Return (X, Y) of the center of cell containing provided text 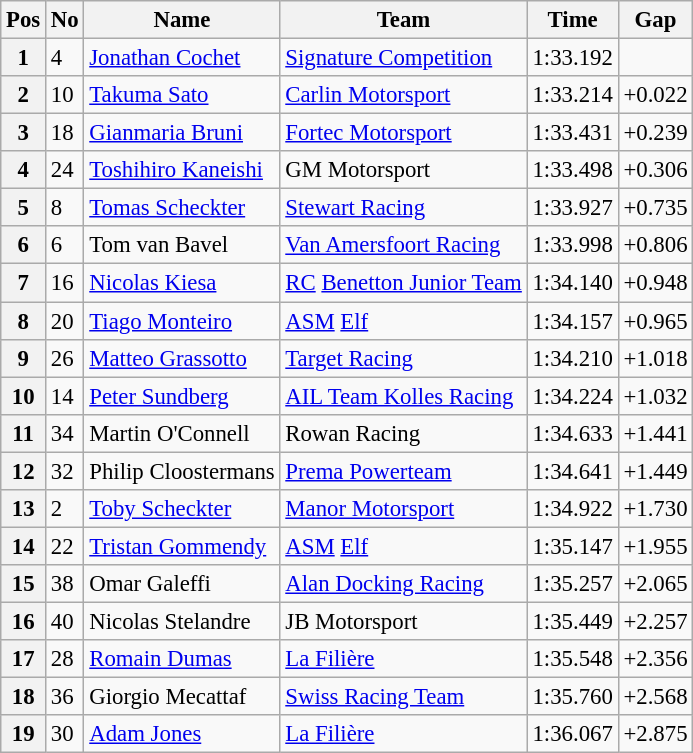
1:34.633 (572, 433)
+1.441 (656, 433)
40 (65, 621)
3 (24, 133)
11 (24, 433)
1:34.157 (572, 321)
+0.806 (656, 245)
Giorgio Mecattaf (182, 697)
1:34.224 (572, 396)
Romain Dumas (182, 659)
13 (24, 509)
1:34.140 (572, 283)
12 (24, 471)
28 (65, 659)
26 (65, 358)
1:34.922 (572, 509)
+2.356 (656, 659)
Tiago Monteiro (182, 321)
Rowan Racing (404, 433)
Manor Motorsport (404, 509)
20 (65, 321)
No (65, 20)
Tomas Scheckter (182, 208)
Jonathan Cochet (182, 58)
1 (24, 58)
17 (24, 659)
Fortec Motorsport (404, 133)
+0.735 (656, 208)
+1.730 (656, 509)
+1.032 (656, 396)
36 (65, 697)
Pos (24, 20)
Name (182, 20)
Gap (656, 20)
Tristan Gommendy (182, 546)
Takuma Sato (182, 95)
1:34.641 (572, 471)
Tom van Bavel (182, 245)
+0.022 (656, 95)
Matteo Grassotto (182, 358)
1:33.927 (572, 208)
Prema Powerteam (404, 471)
19 (24, 734)
Philip Cloostermans (182, 471)
Omar Galeffi (182, 584)
1:33.192 (572, 58)
+2.568 (656, 697)
+1.955 (656, 546)
9 (24, 358)
Gianmaria Bruni (182, 133)
+2.875 (656, 734)
32 (65, 471)
30 (65, 734)
Team (404, 20)
Swiss Racing Team (404, 697)
Adam Jones (182, 734)
+0.239 (656, 133)
1:33.498 (572, 170)
Nicolas Stelandre (182, 621)
Signature Competition (404, 58)
Nicolas Kiesa (182, 283)
1:33.214 (572, 95)
34 (65, 433)
Time (572, 20)
Toby Scheckter (182, 509)
+0.306 (656, 170)
1:35.147 (572, 546)
AIL Team Kolles Racing (404, 396)
1:33.998 (572, 245)
1:35.257 (572, 584)
Toshihiro Kaneishi (182, 170)
1:33.431 (572, 133)
7 (24, 283)
22 (65, 546)
+0.965 (656, 321)
1:36.067 (572, 734)
1:34.210 (572, 358)
15 (24, 584)
1:35.449 (572, 621)
GM Motorsport (404, 170)
38 (65, 584)
Peter Sundberg (182, 396)
+1.449 (656, 471)
Target Racing (404, 358)
24 (65, 170)
+2.257 (656, 621)
JB Motorsport (404, 621)
Martin O'Connell (182, 433)
Carlin Motorsport (404, 95)
Alan Docking Racing (404, 584)
+1.018 (656, 358)
+2.065 (656, 584)
5 (24, 208)
1:35.760 (572, 697)
RC Benetton Junior Team (404, 283)
Stewart Racing (404, 208)
+0.948 (656, 283)
Van Amersfoort Racing (404, 245)
1:35.548 (572, 659)
